Search for the cell housing the specified text and yield its [x, y] center coordinate. 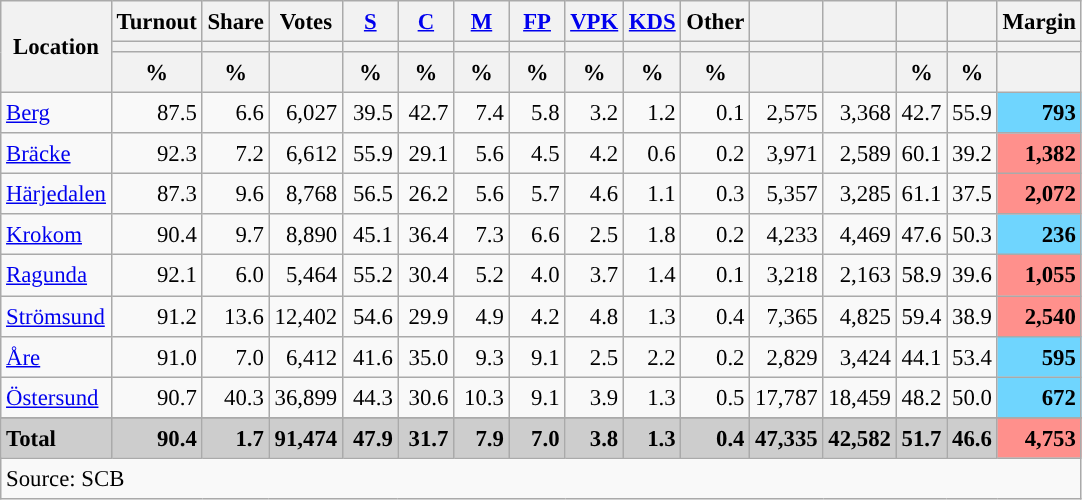
36,899 [306, 398]
54.6 [370, 316]
47.6 [921, 234]
9.7 [236, 234]
61.1 [921, 194]
48.2 [921, 398]
92.1 [156, 276]
4.0 [537, 276]
4,469 [860, 234]
1.7 [236, 438]
37.5 [972, 194]
36.4 [426, 234]
90.7 [156, 398]
KDS [652, 22]
29.9 [426, 316]
4,825 [860, 316]
5.8 [537, 114]
S [370, 22]
3,285 [860, 194]
35.0 [426, 356]
2,540 [1039, 316]
8,768 [306, 194]
6,027 [306, 114]
40.3 [236, 398]
4.9 [482, 316]
1,055 [1039, 276]
10.3 [482, 398]
1.8 [652, 234]
4,753 [1039, 438]
9.3 [482, 356]
39.2 [972, 154]
50.0 [972, 398]
0.6 [652, 154]
236 [1039, 234]
47,335 [786, 438]
2,163 [860, 276]
Total [56, 438]
3.2 [594, 114]
9.6 [236, 194]
Location [56, 47]
56.5 [370, 194]
6,412 [306, 356]
5.7 [537, 194]
6.0 [236, 276]
91.2 [156, 316]
3,971 [786, 154]
Berg [56, 114]
4.6 [594, 194]
31.7 [426, 438]
8,890 [306, 234]
Source: SCB [541, 478]
4.8 [594, 316]
3.7 [594, 276]
55.2 [370, 276]
5,357 [786, 194]
672 [1039, 398]
FP [537, 22]
6,612 [306, 154]
0.5 [716, 398]
42,582 [860, 438]
Krokom [56, 234]
18,459 [860, 398]
44.3 [370, 398]
87.5 [156, 114]
Åre [56, 356]
30.4 [426, 276]
M [482, 22]
45.1 [370, 234]
50.3 [972, 234]
Votes [306, 22]
30.6 [426, 398]
4.5 [537, 154]
26.2 [426, 194]
87.3 [156, 194]
Strömsund [56, 316]
39.5 [370, 114]
Bräcke [56, 154]
Margin [1039, 22]
1.4 [652, 276]
C [426, 22]
595 [1039, 356]
5,464 [306, 276]
47.9 [370, 438]
3.9 [594, 398]
1.2 [652, 114]
5.2 [482, 276]
3,218 [786, 276]
Härjedalen [56, 194]
2,072 [1039, 194]
29.1 [426, 154]
3,424 [860, 356]
46.6 [972, 438]
0.3 [716, 194]
VPK [594, 22]
7.2 [236, 154]
60.1 [921, 154]
7,365 [786, 316]
Ragunda [56, 276]
Turnout [156, 22]
53.4 [972, 356]
2.2 [652, 356]
793 [1039, 114]
92.3 [156, 154]
2,575 [786, 114]
51.7 [921, 438]
7.4 [482, 114]
12,402 [306, 316]
2,829 [786, 356]
91.0 [156, 356]
17,787 [786, 398]
7.9 [482, 438]
41.6 [370, 356]
1,382 [1039, 154]
4,233 [786, 234]
Share [236, 22]
2,589 [860, 154]
3.8 [594, 438]
59.4 [921, 316]
3,368 [860, 114]
Other [716, 22]
44.1 [921, 356]
1.1 [652, 194]
58.9 [921, 276]
7.3 [482, 234]
38.9 [972, 316]
39.6 [972, 276]
13.6 [236, 316]
91,474 [306, 438]
Östersund [56, 398]
